For the text-containing cell, return its midpoint in (x, y) coordinate format. 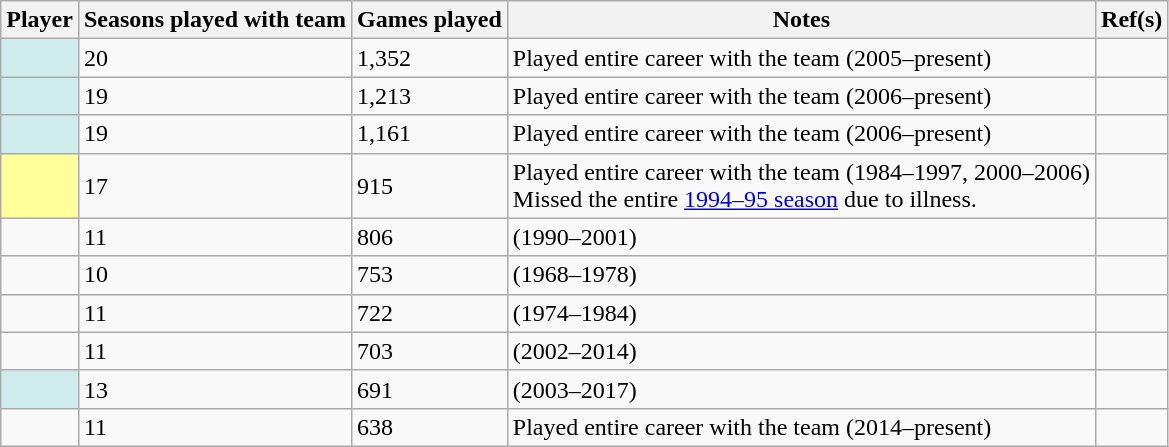
1,161 (430, 134)
(2003–2017) (801, 389)
915 (430, 186)
722 (430, 313)
Played entire career with the team (1984–1997, 2000–2006)Missed the entire 1994–95 season due to illness. (801, 186)
(2002–2014) (801, 351)
703 (430, 351)
17 (214, 186)
753 (430, 275)
(1968–1978) (801, 275)
(1974–1984) (801, 313)
Ref(s) (1132, 20)
Played entire career with the team (2014–present) (801, 427)
20 (214, 58)
Notes (801, 20)
638 (430, 427)
1,213 (430, 96)
1,352 (430, 58)
806 (430, 237)
691 (430, 389)
10 (214, 275)
Seasons played with team (214, 20)
Player (40, 20)
(1990–2001) (801, 237)
13 (214, 389)
Games played (430, 20)
Played entire career with the team (2005–present) (801, 58)
